Detect which cell encompasses the target text, then output its [X, Y] center coordinate. 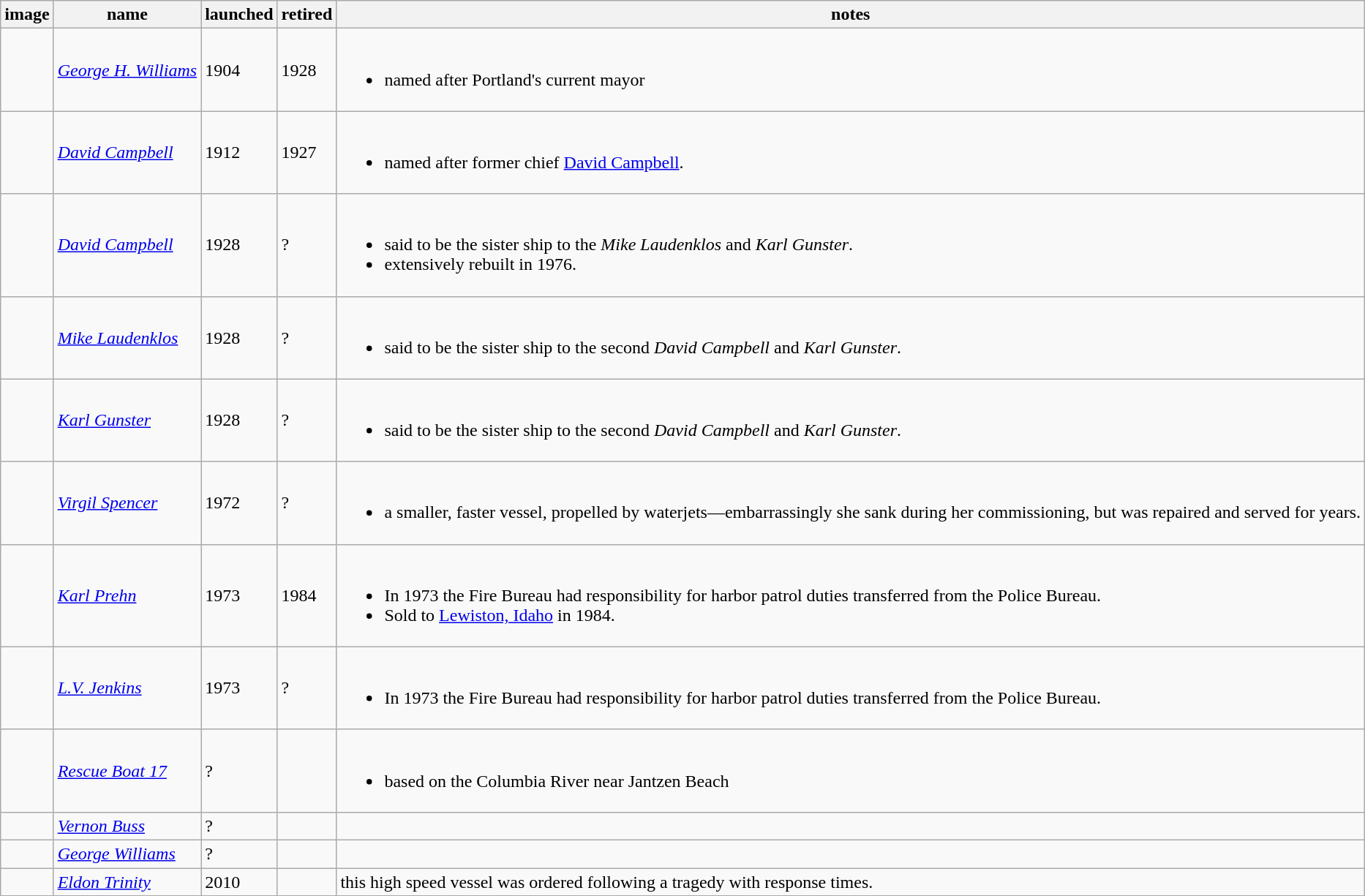
image [27, 15]
Mike Laudenklos [127, 338]
name [127, 15]
George Williams [127, 854]
In 1973 the Fire Bureau had responsibility for harbor patrol duties transferred from the Police Bureau.Sold to Lewiston, Idaho in 1984. [851, 595]
notes [851, 15]
Eldon Trinity [127, 881]
Karl Prehn [127, 595]
In 1973 the Fire Bureau had responsibility for harbor patrol duties transferred from the Police Bureau. [851, 688]
based on the Columbia River near Jantzen Beach [851, 771]
this high speed vessel was ordered following a tragedy with response times. [851, 881]
1927 [307, 152]
Rescue Boat 17 [127, 771]
a smaller, faster vessel, propelled by waterjets—embarrassingly she sank during her commissioning, but was repaired and served for years. [851, 503]
2010 [239, 881]
retired [307, 15]
Vernon Buss [127, 826]
1984 [307, 595]
1972 [239, 503]
launched [239, 15]
1904 [239, 70]
Karl Gunster [127, 420]
1912 [239, 152]
named after former chief David Campbell. [851, 152]
Virgil Spencer [127, 503]
George H. Williams [127, 70]
L.V. Jenkins [127, 688]
said to be the sister ship to the Mike Laudenklos and Karl Gunster.extensively rebuilt in 1976. [851, 245]
named after Portland's current mayor [851, 70]
